From the cell containing the given text, extract its center point as [x, y] coordinate. 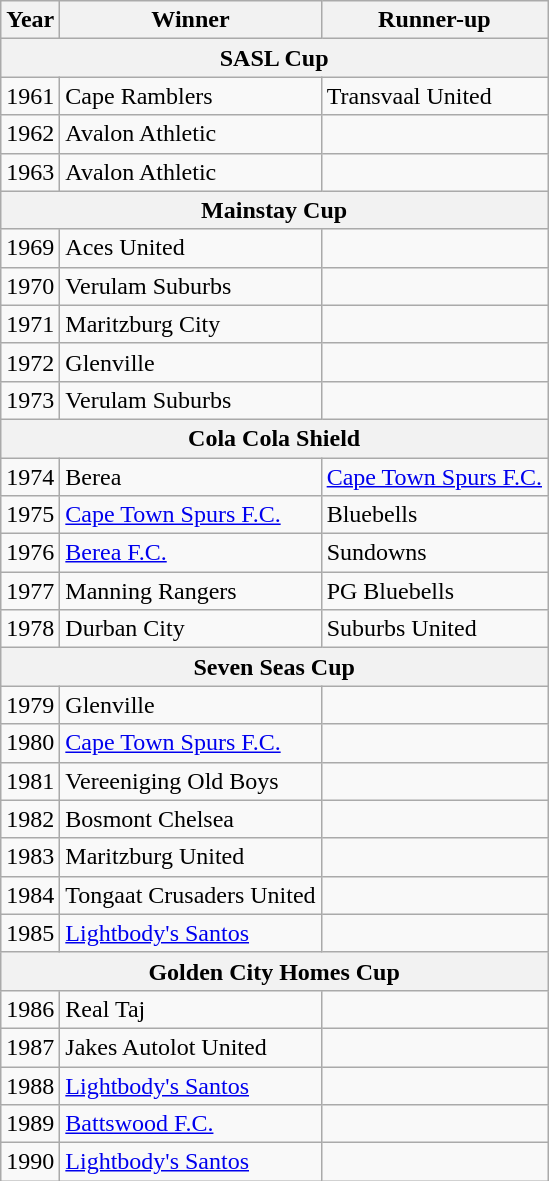
Real Taj [190, 1009]
1977 [30, 591]
1973 [30, 400]
1979 [30, 705]
Sundowns [434, 553]
1988 [30, 1085]
1981 [30, 781]
1974 [30, 477]
Cape Ramblers [190, 96]
1983 [30, 857]
1980 [30, 743]
1962 [30, 134]
Durban City [190, 629]
PG Bluebells [434, 591]
1970 [30, 286]
1971 [30, 324]
1990 [30, 1162]
Berea [190, 477]
1978 [30, 629]
Maritzburg City [190, 324]
1982 [30, 819]
Runner-up [434, 20]
1985 [30, 933]
1975 [30, 515]
Mainstay Cup [274, 210]
1972 [30, 362]
1969 [30, 248]
Maritzburg United [190, 857]
Golden City Homes Cup [274, 971]
Winner [190, 20]
1989 [30, 1124]
Cola Cola Shield [274, 438]
Battswood F.C. [190, 1124]
Bosmont Chelsea [190, 819]
1986 [30, 1009]
Vereeniging Old Boys [190, 781]
Seven Seas Cup [274, 667]
Year [30, 20]
1976 [30, 553]
1984 [30, 895]
Jakes Autolot United [190, 1047]
Tongaat Crusaders United [190, 895]
SASL Cup [274, 58]
Manning Rangers [190, 591]
Berea F.C. [190, 553]
1961 [30, 96]
1987 [30, 1047]
Transvaal United [434, 96]
Aces United [190, 248]
1963 [30, 172]
Suburbs United [434, 629]
Bluebells [434, 515]
